Search for the cell housing the specified text and yield its (X, Y) center coordinate. 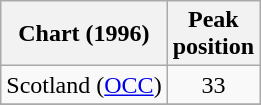
Chart (1996) (84, 34)
Scotland (OCC) (84, 85)
33 (213, 85)
Peakposition (213, 34)
